Provide the [X, Y] coordinate of the cell's center where the given text is located.  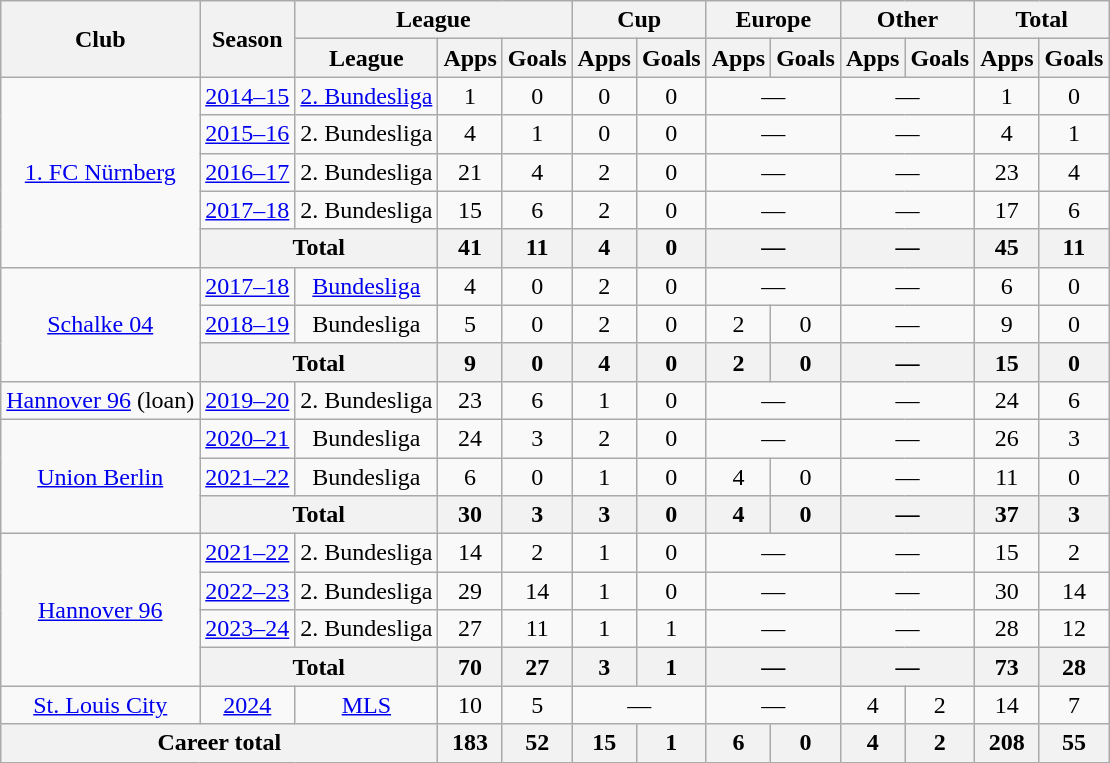
37 [1007, 515]
2020–21 [248, 438]
Hannover 96 [100, 610]
Season [248, 39]
MLS [366, 705]
45 [1007, 248]
Other [907, 20]
73 [1007, 667]
Club [100, 39]
10 [470, 705]
21 [470, 172]
Schalke 04 [100, 324]
26 [1007, 438]
Hannover 96 (loan) [100, 400]
Union Berlin [100, 476]
Cup [639, 20]
2014–15 [248, 96]
Europe [773, 20]
70 [470, 667]
Career total [220, 743]
208 [1007, 743]
2019–20 [248, 400]
17 [1007, 210]
2022–23 [248, 591]
52 [537, 743]
7 [1074, 705]
2024 [248, 705]
55 [1074, 743]
1. FC Nürnberg [100, 172]
12 [1074, 629]
St. Louis City [100, 705]
2016–17 [248, 172]
2023–24 [248, 629]
2015–16 [248, 134]
2018–19 [248, 324]
183 [470, 743]
41 [470, 248]
29 [470, 591]
